Provide the [x, y] coordinate of the cell's center where the given text is located.  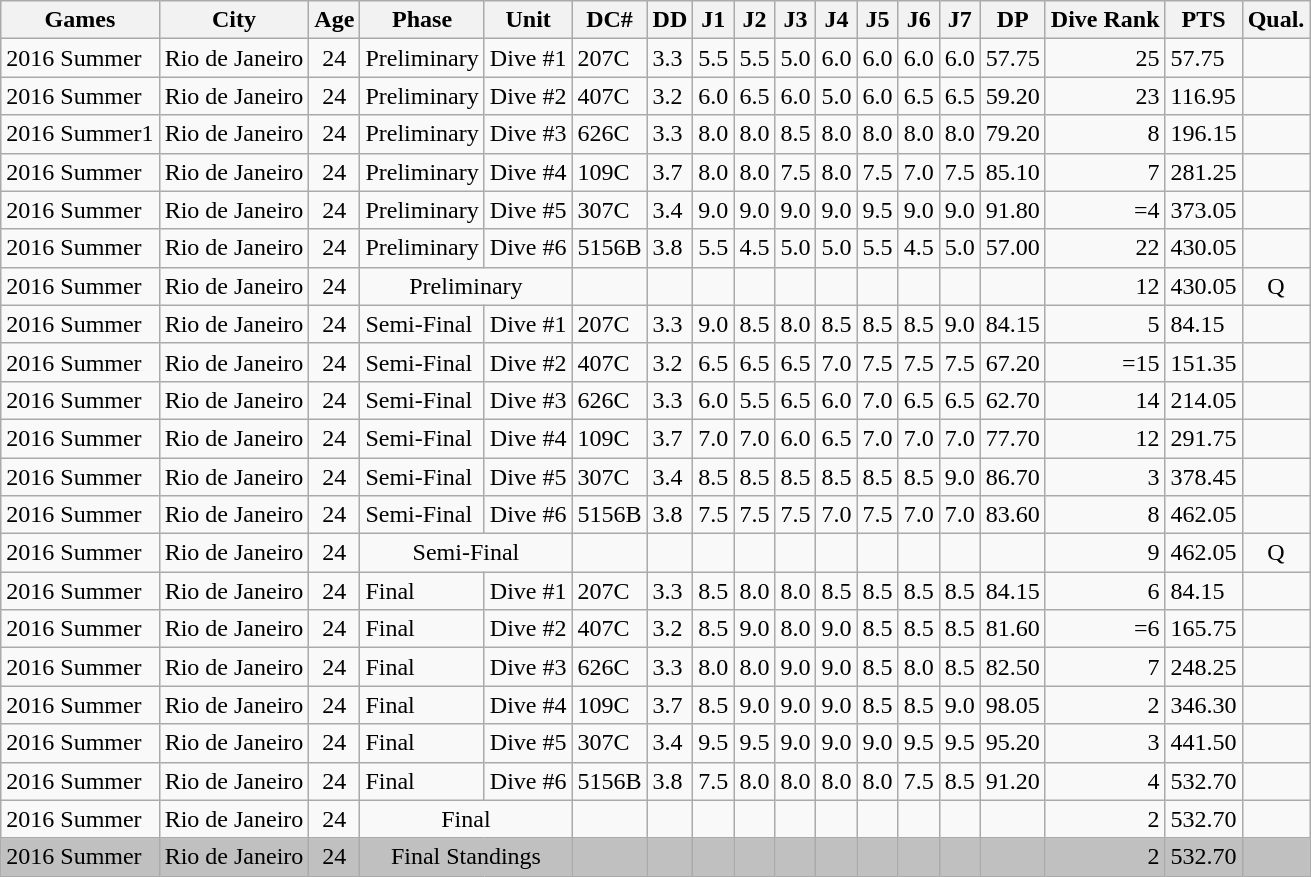
116.95 [1204, 96]
25 [1105, 58]
Final Standings [466, 857]
86.70 [1012, 477]
=15 [1105, 362]
91.20 [1012, 781]
79.20 [1012, 134]
85.10 [1012, 172]
14 [1105, 400]
62.70 [1012, 400]
Age [334, 20]
98.05 [1012, 705]
DD [670, 20]
City [234, 20]
281.25 [1204, 172]
Games [80, 20]
83.60 [1012, 515]
Dive Rank [1105, 20]
=4 [1105, 210]
196.15 [1204, 134]
95.20 [1012, 743]
Phase [422, 20]
=6 [1105, 629]
J4 [836, 20]
6 [1105, 591]
248.25 [1204, 667]
81.60 [1012, 629]
J6 [918, 20]
91.80 [1012, 210]
346.30 [1204, 705]
J1 [714, 20]
4 [1105, 781]
PTS [1204, 20]
67.20 [1012, 362]
373.05 [1204, 210]
82.50 [1012, 667]
291.75 [1204, 438]
214.05 [1204, 400]
J5 [878, 20]
22 [1105, 248]
77.70 [1012, 438]
5 [1105, 324]
165.75 [1204, 629]
DC# [610, 20]
Qual. [1276, 20]
23 [1105, 96]
378.45 [1204, 477]
57.00 [1012, 248]
2016 Summer1 [80, 134]
9 [1105, 553]
151.35 [1204, 362]
441.50 [1204, 743]
DP [1012, 20]
59.20 [1012, 96]
J3 [796, 20]
Unit [528, 20]
J2 [754, 20]
J7 [960, 20]
